Output the (x, y) coordinate of the center of the cell containing the given text.  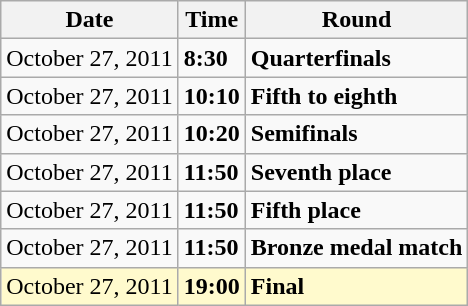
8:30 (212, 58)
10:10 (212, 96)
19:00 (212, 286)
Date (90, 20)
Final (356, 286)
10:20 (212, 134)
Quarterfinals (356, 58)
Fifth to eighth (356, 96)
Fifth place (356, 210)
Time (212, 20)
Round (356, 20)
Semifinals (356, 134)
Seventh place (356, 172)
Bronze medal match (356, 248)
